Capture the cell that displays the provided text and extract its (x, y) central coordinate. 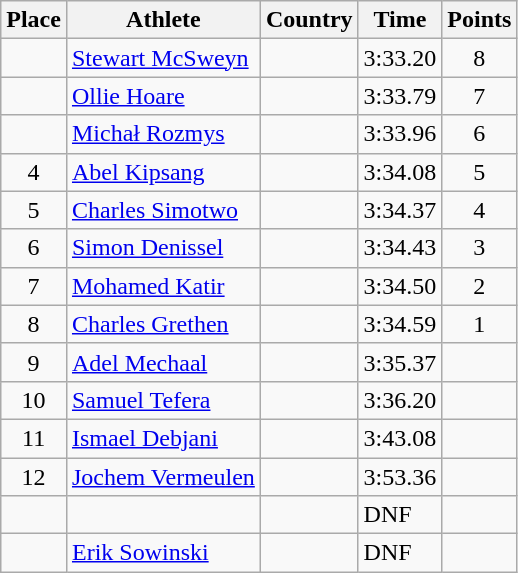
3:36.20 (400, 400)
3:34.59 (400, 324)
Country (309, 20)
Mohamed Katir (163, 286)
Erik Sowinski (163, 553)
Michał Rozmys (163, 134)
1 (480, 324)
Place (34, 20)
Points (480, 20)
Samuel Tefera (163, 400)
3:33.96 (400, 134)
Jochem Vermeulen (163, 477)
Charles Grethen (163, 324)
3:43.08 (400, 438)
Athlete (163, 20)
3:34.43 (400, 248)
11 (34, 438)
2 (480, 286)
Stewart McSweyn (163, 58)
Ismael Debjani (163, 438)
9 (34, 362)
3:34.50 (400, 286)
3:53.36 (400, 477)
12 (34, 477)
Time (400, 20)
Abel Kipsang (163, 172)
3:33.20 (400, 58)
3:33.79 (400, 96)
Simon Denissel (163, 248)
3 (480, 248)
3:34.08 (400, 172)
10 (34, 400)
3:34.37 (400, 210)
3:35.37 (400, 362)
Ollie Hoare (163, 96)
Adel Mechaal (163, 362)
Charles Simotwo (163, 210)
